Provide the [X, Y] coordinate of the cell's center where the given text is located.  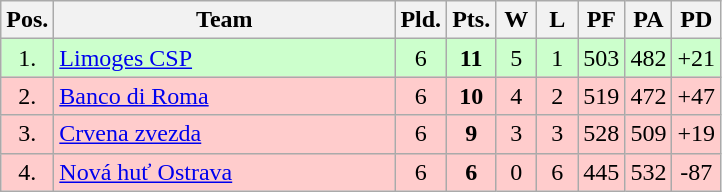
3. [28, 134]
472 [648, 96]
PF [602, 20]
Pts. [472, 20]
PA [648, 20]
4. [28, 172]
509 [648, 134]
1. [28, 58]
4 [516, 96]
2 [558, 96]
519 [602, 96]
Pld. [421, 20]
Crvena zvezda [224, 134]
503 [602, 58]
Nová huť Ostrava [224, 172]
2. [28, 96]
532 [648, 172]
PD [696, 20]
Limoges CSP [224, 58]
Pos. [28, 20]
+19 [696, 134]
W [516, 20]
L [558, 20]
10 [472, 96]
482 [648, 58]
528 [602, 134]
11 [472, 58]
+21 [696, 58]
Banco di Roma [224, 96]
0 [516, 172]
1 [558, 58]
+47 [696, 96]
445 [602, 172]
9 [472, 134]
5 [516, 58]
Team [224, 20]
-87 [696, 172]
